Scan for the cell matching the given text and deliver its (x, y) coordinate at center. 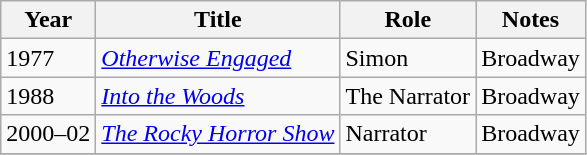
The Narrator (408, 96)
Notes (531, 20)
The Rocky Horror Show (218, 134)
Simon (408, 58)
Role (408, 20)
Otherwise Engaged (218, 58)
2000–02 (48, 134)
1988 (48, 96)
Year (48, 20)
1977 (48, 58)
Into the Woods (218, 96)
Narrator (408, 134)
Title (218, 20)
